Provide the (x, y) coordinate of the cell's center where the given text is located.  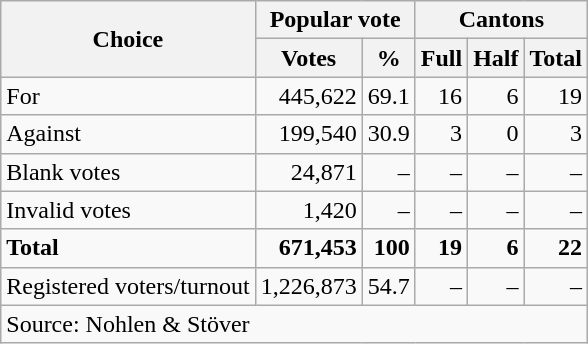
30.9 (388, 134)
Blank votes (128, 172)
445,622 (308, 96)
Choice (128, 39)
Half (496, 58)
22 (556, 248)
671,453 (308, 248)
69.1 (388, 96)
Invalid votes (128, 210)
Popular vote (335, 20)
Registered voters/turnout (128, 286)
199,540 (308, 134)
1,226,873 (308, 286)
100 (388, 248)
Against (128, 134)
% (388, 58)
Full (441, 58)
Source: Nohlen & Stöver (294, 324)
For (128, 96)
0 (496, 134)
54.7 (388, 286)
16 (441, 96)
Cantons (501, 20)
24,871 (308, 172)
1,420 (308, 210)
Votes (308, 58)
